Detect which cell encompasses the target text, then output its [x, y] center coordinate. 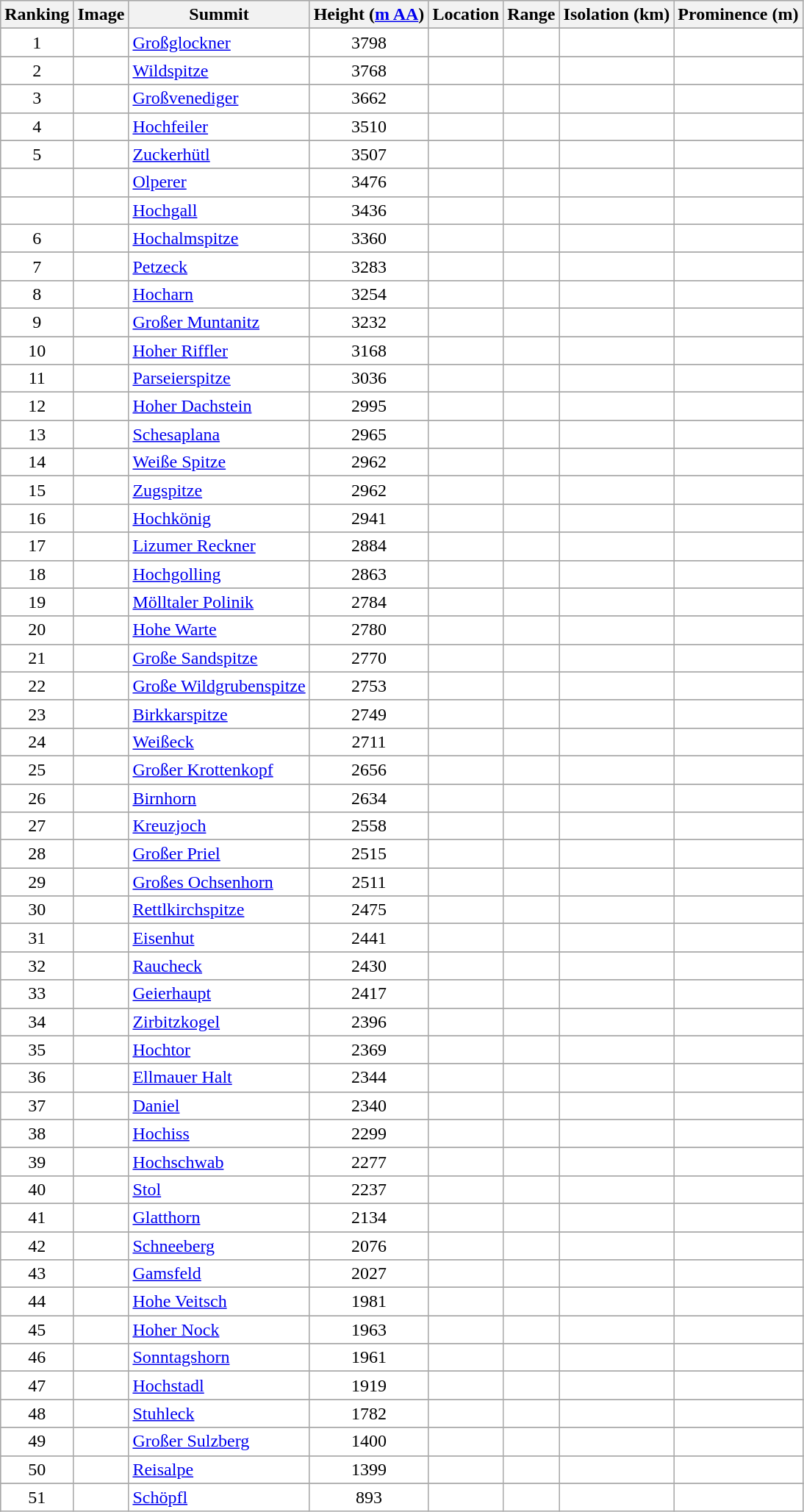
14 [37, 462]
45 [37, 1330]
Summit [219, 15]
Wildspitze [219, 71]
30 [37, 910]
Hochalmspitze [219, 238]
2656 [369, 770]
2884 [369, 546]
Große Wildgrubenspitze [219, 686]
Kreuzjoch [219, 826]
39 [37, 1161]
10 [37, 351]
Ranking [37, 15]
46 [37, 1358]
1963 [369, 1330]
2711 [369, 742]
2396 [369, 1022]
41 [37, 1217]
2134 [369, 1217]
2441 [369, 938]
Schneeberg [219, 1246]
2237 [369, 1189]
Großvenediger [219, 98]
Parseierspitze [219, 379]
Zuckerhütl [219, 154]
2753 [369, 686]
2076 [369, 1246]
Daniel [219, 1106]
36 [37, 1078]
Range [531, 15]
44 [37, 1302]
3507 [369, 154]
Hohe Veitsch [219, 1302]
1400 [369, 1441]
Hochkönig [219, 518]
Großer Priel [219, 854]
2511 [369, 882]
17 [37, 546]
20 [37, 630]
34 [37, 1022]
Isolation (km) [617, 15]
3510 [369, 126]
11 [37, 379]
Weiße Spitze [219, 462]
Gamsfeld [219, 1274]
23 [37, 714]
2965 [369, 434]
1981 [369, 1302]
Zugspitze [219, 490]
22 [37, 686]
8 [37, 294]
Petzeck [219, 266]
Location [466, 15]
26 [37, 798]
2863 [369, 574]
2634 [369, 798]
13 [37, 434]
Hochgolling [219, 574]
3254 [369, 294]
Glatthorn [219, 1217]
Hochfeiler [219, 126]
Hoher Riffler [219, 351]
Stuhleck [219, 1414]
3360 [369, 238]
12 [37, 406]
Hoher Dachstein [219, 406]
Olperer [219, 182]
1399 [369, 1469]
Geierhaupt [219, 994]
2475 [369, 910]
2027 [369, 1274]
Mölltaler Polinik [219, 602]
Schöpfl [219, 1497]
16 [37, 518]
18 [37, 574]
2995 [369, 406]
2417 [369, 994]
3036 [369, 379]
Hochstadl [219, 1386]
29 [37, 882]
6 [37, 238]
Image [101, 15]
43 [37, 1274]
2299 [369, 1133]
3476 [369, 182]
Hochschwab [219, 1161]
2558 [369, 826]
9 [37, 322]
Großer Krottenkopf [219, 770]
1 [37, 43]
1961 [369, 1358]
Großglockner [219, 43]
2770 [369, 658]
Birnhorn [219, 798]
2941 [369, 518]
3662 [369, 98]
1919 [369, 1386]
Height (m AA) [369, 15]
Eisenhut [219, 938]
2780 [369, 630]
Hoher Nock [219, 1330]
1782 [369, 1414]
3798 [369, 43]
50 [37, 1469]
2277 [369, 1161]
2 [37, 71]
42 [37, 1246]
Hochiss [219, 1133]
Hochgall [219, 210]
5 [37, 154]
2430 [369, 966]
Schesaplana [219, 434]
Zirbitzkogel [219, 1022]
Hocharn [219, 294]
3283 [369, 266]
19 [37, 602]
Raucheck [219, 966]
2344 [369, 1078]
Sonntagshorn [219, 1358]
4 [37, 126]
Großes Ochsenhorn [219, 882]
Großer Sulzberg [219, 1441]
7 [37, 266]
Lizumer Reckner [219, 546]
3768 [369, 71]
40 [37, 1189]
893 [369, 1497]
32 [37, 966]
2515 [369, 854]
48 [37, 1414]
Weißeck [219, 742]
27 [37, 826]
3436 [369, 210]
Hochtor [219, 1050]
38 [37, 1133]
37 [37, 1106]
2340 [369, 1106]
2369 [369, 1050]
2749 [369, 714]
3 [37, 98]
47 [37, 1386]
3232 [369, 322]
Stol [219, 1189]
25 [37, 770]
Rettlkirchspitze [219, 910]
49 [37, 1441]
Großer Muntanitz [219, 322]
33 [37, 994]
21 [37, 658]
24 [37, 742]
15 [37, 490]
Birkkarspitze [219, 714]
28 [37, 854]
3168 [369, 351]
Ellmauer Halt [219, 1078]
Reisalpe [219, 1469]
31 [37, 938]
Prominence (m) [738, 15]
2784 [369, 602]
Große Sandspitze [219, 658]
35 [37, 1050]
Hohe Warte [219, 630]
51 [37, 1497]
